For the text-containing cell, return its midpoint in [x, y] coordinate format. 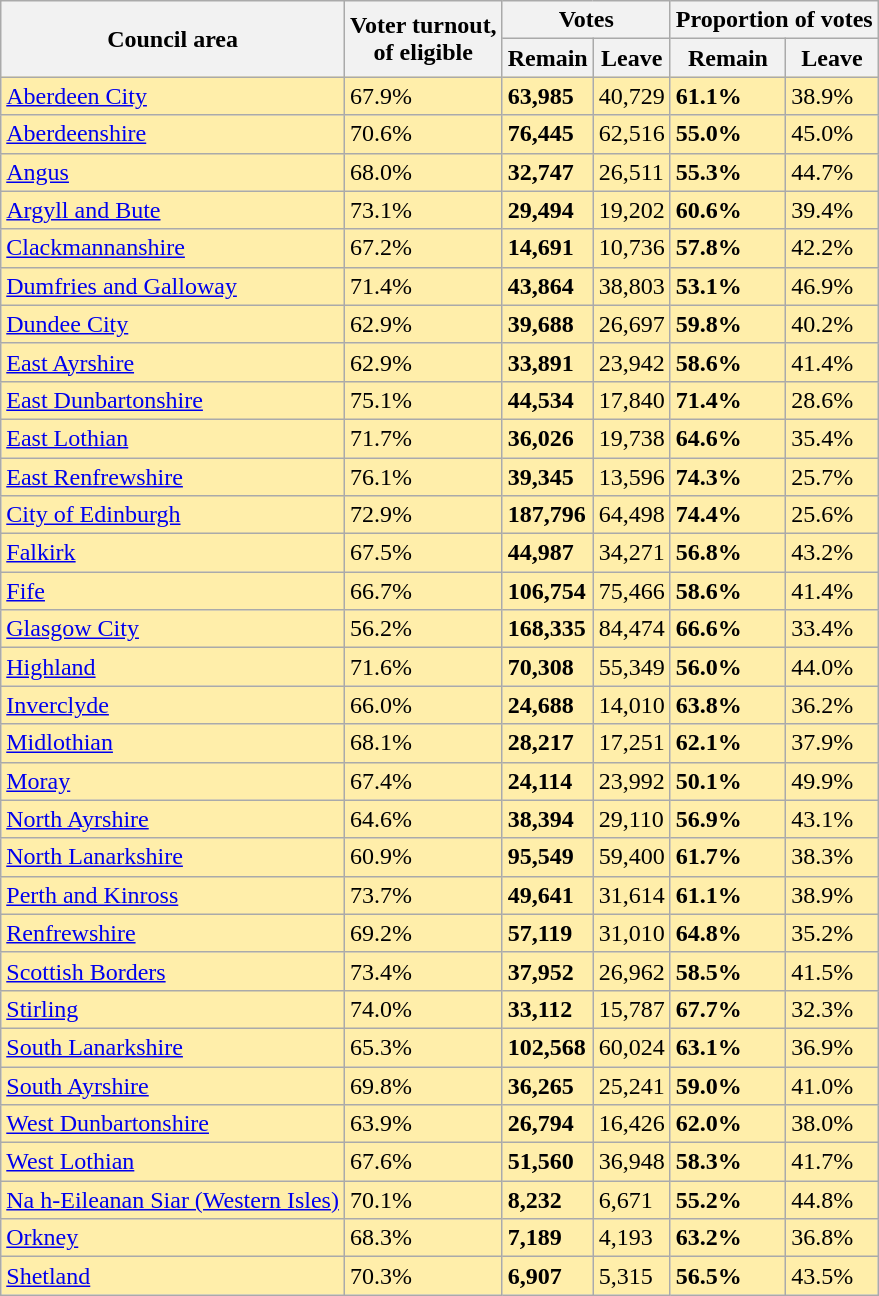
41.5% [832, 971]
Council area [173, 39]
16,426 [632, 1124]
56.2% [423, 629]
25.7% [832, 477]
73.7% [423, 895]
55.2% [728, 1200]
56.9% [728, 819]
Votes [586, 20]
51,560 [548, 1162]
76,445 [548, 134]
56.8% [728, 553]
44.7% [832, 172]
39.4% [832, 210]
19,202 [632, 210]
70.1% [423, 1200]
33,112 [548, 1009]
56.5% [728, 1276]
106,754 [548, 591]
67.2% [423, 248]
5,315 [632, 1276]
35.2% [832, 933]
Argyll and Bute [173, 210]
33,891 [548, 362]
26,962 [632, 971]
Perth and Kinross [173, 895]
19,738 [632, 438]
66.7% [423, 591]
14,010 [632, 705]
44,987 [548, 553]
74.3% [728, 477]
10,736 [632, 248]
36.9% [832, 1047]
74.4% [728, 515]
38.0% [832, 1124]
32,747 [548, 172]
26,697 [632, 324]
43.1% [832, 819]
75,466 [632, 591]
Scottish Borders [173, 971]
58.3% [728, 1162]
Dumfries and Galloway [173, 286]
187,796 [548, 515]
East Dunbartonshire [173, 400]
26,794 [548, 1124]
Highland [173, 667]
53.1% [728, 286]
East Renfrewshire [173, 477]
64,498 [632, 515]
70,308 [548, 667]
67.5% [423, 553]
50.1% [728, 781]
72.9% [423, 515]
58.5% [728, 971]
73.1% [423, 210]
63,985 [548, 96]
41.0% [832, 1085]
55.3% [728, 172]
Clackmannanshire [173, 248]
46.9% [832, 286]
49,641 [548, 895]
32.3% [832, 1009]
24,688 [548, 705]
38,803 [632, 286]
76.1% [423, 477]
Glasgow City [173, 629]
84,474 [632, 629]
Angus [173, 172]
Aberdeenshire [173, 134]
63.1% [728, 1047]
73.4% [423, 971]
Stirling [173, 1009]
13,596 [632, 477]
Orkney [173, 1238]
15,787 [632, 1009]
43,864 [548, 286]
39,345 [548, 477]
24,114 [548, 781]
36.8% [832, 1238]
8,232 [548, 1200]
6,671 [632, 1200]
44,534 [548, 400]
55,349 [632, 667]
60.9% [423, 857]
40.2% [832, 324]
4,193 [632, 1238]
31,010 [632, 933]
44.0% [832, 667]
36,948 [632, 1162]
44.8% [832, 1200]
67.9% [423, 96]
Inverclyde [173, 705]
70.3% [423, 1276]
37,952 [548, 971]
63.9% [423, 1124]
62.1% [728, 743]
25.6% [832, 515]
25,241 [632, 1085]
57,119 [548, 933]
Shetland [173, 1276]
59.0% [728, 1085]
17,840 [632, 400]
71.7% [423, 438]
17,251 [632, 743]
South Ayrshire [173, 1085]
49.9% [832, 781]
65.3% [423, 1047]
68.1% [423, 743]
61.7% [728, 857]
62,516 [632, 134]
West Lothian [173, 1162]
62.0% [728, 1124]
67.6% [423, 1162]
38.3% [832, 857]
Dundee City [173, 324]
60,024 [632, 1047]
68.0% [423, 172]
26,511 [632, 172]
14,691 [548, 248]
35.4% [832, 438]
Midlothian [173, 743]
74.0% [423, 1009]
31,614 [632, 895]
34,271 [632, 553]
59.8% [728, 324]
42.2% [832, 248]
43.5% [832, 1276]
City of Edinburgh [173, 515]
36.2% [832, 705]
63.2% [728, 1238]
Fife [173, 591]
55.0% [728, 134]
59,400 [632, 857]
West Dunbartonshire [173, 1124]
Aberdeen City [173, 96]
29,110 [632, 819]
Renfrewshire [173, 933]
67.4% [423, 781]
168,335 [548, 629]
75.1% [423, 400]
Voter turnout,of eligible [423, 39]
7,189 [548, 1238]
29,494 [548, 210]
38,394 [548, 819]
69.8% [423, 1085]
63.8% [728, 705]
68.3% [423, 1238]
28.6% [832, 400]
37.9% [832, 743]
Moray [173, 781]
36,265 [548, 1085]
102,568 [548, 1047]
North Lanarkshire [173, 857]
60.6% [728, 210]
41.7% [832, 1162]
Na h-Eileanan Siar (Western Isles) [173, 1200]
28,217 [548, 743]
70.6% [423, 134]
71.6% [423, 667]
23,942 [632, 362]
57.8% [728, 248]
39,688 [548, 324]
Proportion of votes [774, 20]
23,992 [632, 781]
Falkirk [173, 553]
North Ayrshire [173, 819]
67.7% [728, 1009]
East Ayrshire [173, 362]
95,549 [548, 857]
56.0% [728, 667]
6,907 [548, 1276]
69.2% [423, 933]
45.0% [832, 134]
36,026 [548, 438]
66.0% [423, 705]
43.2% [832, 553]
South Lanarkshire [173, 1047]
64.8% [728, 933]
66.6% [728, 629]
33.4% [832, 629]
East Lothian [173, 438]
40,729 [632, 96]
